Return (x, y) of the center of cell containing provided text 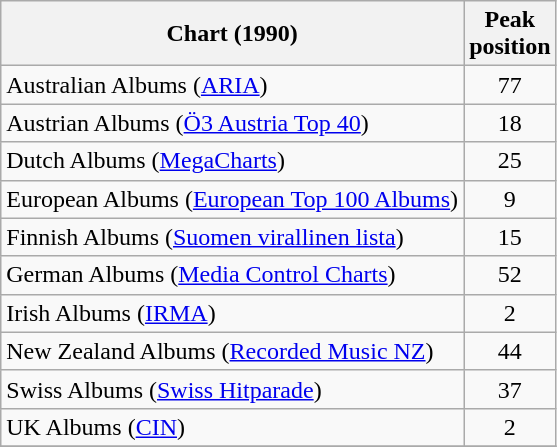
52 (510, 275)
New Zealand Albums (Recorded Music NZ) (232, 351)
77 (510, 85)
18 (510, 123)
Swiss Albums (Swiss Hitparade) (232, 389)
Chart (1990) (232, 34)
Finnish Albums (Suomen virallinen lista) (232, 237)
Irish Albums (IRMA) (232, 313)
37 (510, 389)
Dutch Albums (MegaCharts) (232, 161)
25 (510, 161)
9 (510, 199)
Austrian Albums (Ö3 Austria Top 40) (232, 123)
UK Albums (CIN) (232, 427)
Peakposition (510, 34)
European Albums (European Top 100 Albums) (232, 199)
15 (510, 237)
44 (510, 351)
German Albums (Media Control Charts) (232, 275)
Australian Albums (ARIA) (232, 85)
